Output the (x, y) coordinate of the center of the cell containing the given text.  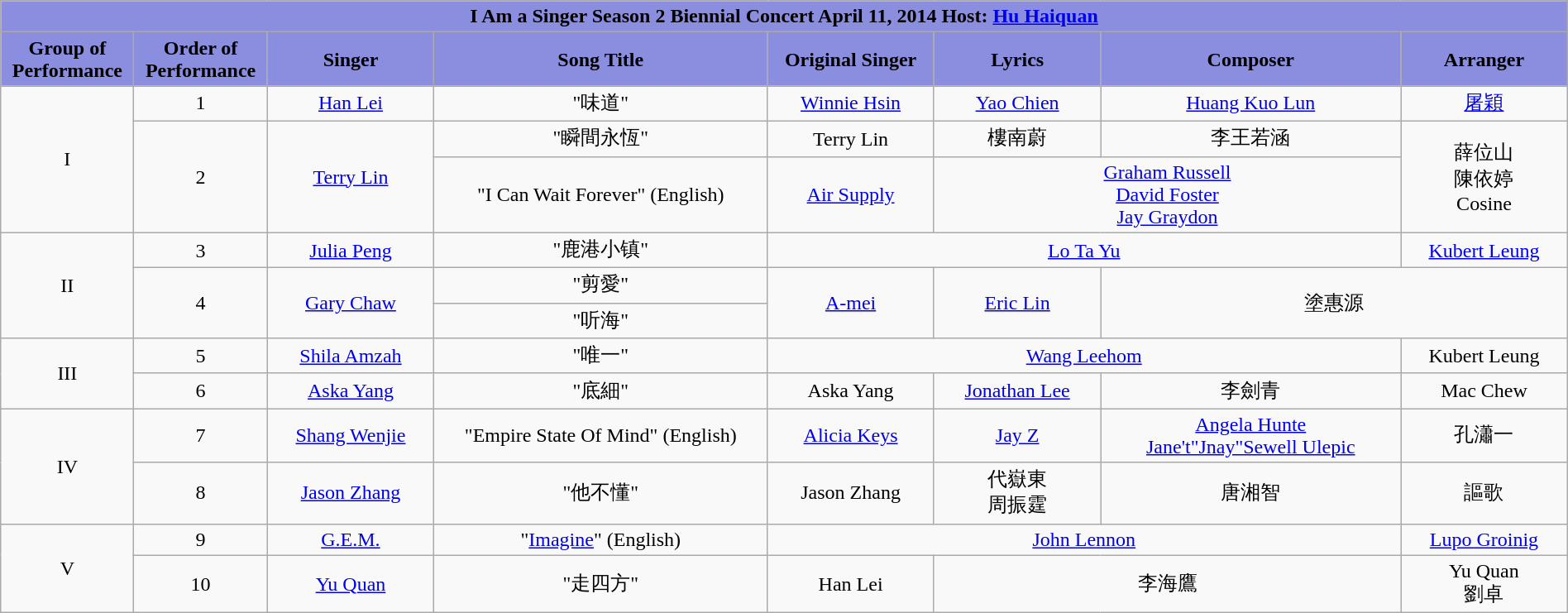
Gary Chaw (351, 303)
塗惠源 (1334, 303)
Yu Quan (351, 584)
"味道" (600, 104)
4 (200, 303)
1 (200, 104)
Arranger (1484, 60)
薛位山陳依婷Cosine (1484, 177)
Singer (351, 60)
"瞬間永恆" (600, 139)
IV (68, 467)
Julia Peng (351, 250)
"剪愛" (600, 286)
G.E.M. (351, 539)
李王若涵 (1250, 139)
"I Can Wait Forever" (English) (600, 194)
Original Singer (851, 60)
8 (200, 493)
Lyrics (1017, 60)
Yao Chien (1017, 104)
李劍青 (1250, 390)
"Empire State Of Mind" (English) (600, 435)
屠穎 (1484, 104)
"唯一" (600, 356)
I (68, 159)
Wang Leehom (1084, 356)
III (68, 374)
Lupo Groinig (1484, 539)
李海鷹 (1167, 584)
孔瀟一 (1484, 435)
I Am a Singer Season 2 Biennial Concert April 11, 2014 Host: Hu Haiquan (784, 17)
7 (200, 435)
Jonathan Lee (1017, 390)
A-mei (851, 303)
2 (200, 177)
Lo Ta Yu (1084, 250)
Yu Quan劉卓 (1484, 584)
Air Supply (851, 194)
"Imagine" (English) (600, 539)
Shang Wenjie (351, 435)
Winnie Hsin (851, 104)
"走四方" (600, 584)
II (68, 285)
代嶽東周振霆 (1017, 493)
5 (200, 356)
"鹿港小镇" (600, 250)
9 (200, 539)
Huang Kuo Lun (1250, 104)
"他不懂" (600, 493)
Composer (1250, 60)
唐湘智 (1250, 493)
樓南蔚 (1017, 139)
Eric Lin (1017, 303)
Order of Performance (200, 60)
"底細" (600, 390)
Jay Z (1017, 435)
10 (200, 584)
V (68, 568)
Alicia Keys (851, 435)
"听海" (600, 321)
Song Title (600, 60)
Shila Amzah (351, 356)
Graham RussellDavid FosterJay Graydon (1167, 194)
3 (200, 250)
John Lennon (1084, 539)
Angela HunteJane't"Jnay"Sewell Ulepic (1250, 435)
Group of Performance (68, 60)
6 (200, 390)
Mac Chew (1484, 390)
謳歌 (1484, 493)
